Determine the [X, Y] coordinate at the center of the cell enclosing the given text.  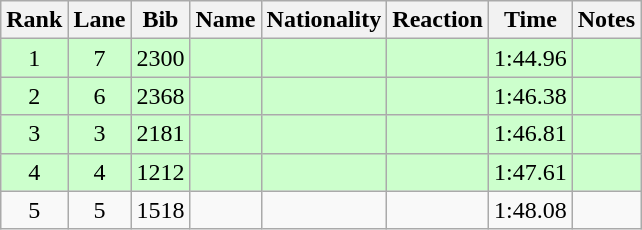
Rank [34, 20]
2 [34, 96]
7 [100, 58]
2300 [160, 58]
1:48.08 [530, 210]
1 [34, 58]
Lane [100, 20]
1:44.96 [530, 58]
Bib [160, 20]
2181 [160, 134]
Time [530, 20]
2368 [160, 96]
Name [226, 20]
1:47.61 [530, 172]
Reaction [438, 20]
1:46.38 [530, 96]
Notes [606, 20]
1212 [160, 172]
6 [100, 96]
Nationality [324, 20]
1518 [160, 210]
1:46.81 [530, 134]
